Return [x, y] of the center of cell containing provided text 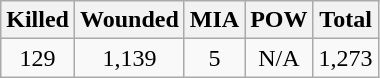
N/A [279, 58]
MIA [214, 20]
Wounded [129, 20]
1,273 [346, 58]
Killed [38, 20]
5 [214, 58]
129 [38, 58]
1,139 [129, 58]
Total [346, 20]
POW [279, 20]
